Detect which cell encompasses the target text, then output its (x, y) center coordinate. 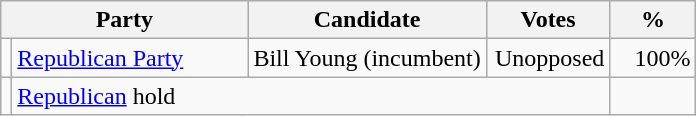
% (653, 20)
Unopposed (548, 58)
Republican hold (311, 96)
Republican Party (130, 58)
100% (653, 58)
Party (124, 20)
Candidate (367, 20)
Votes (548, 20)
Bill Young (incumbent) (367, 58)
